Determine the (x, y) coordinate at the center of the cell enclosing the given text.  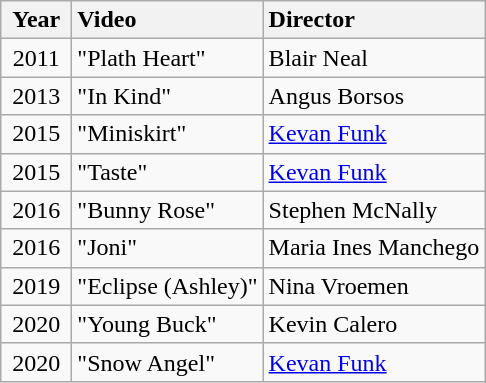
Video (168, 20)
"In Kind" (168, 96)
Year (36, 20)
"Plath Heart" (168, 58)
Nina Vroemen (374, 286)
2019 (36, 286)
Maria Ines Manchego (374, 248)
2013 (36, 96)
Stephen McNally (374, 210)
"Eclipse (Ashley)" (168, 286)
"Snow Angel" (168, 362)
"Joni" (168, 248)
Kevin Calero (374, 324)
"Taste" (168, 172)
2011 (36, 58)
"Young Buck" (168, 324)
"Miniskirt" (168, 134)
"Bunny Rose" (168, 210)
Director (374, 20)
Blair Neal (374, 58)
Angus Borsos (374, 96)
